Return [x, y] of the center of cell containing provided text 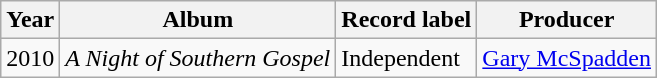
Year [30, 20]
Gary McSpadden [567, 58]
Album [198, 20]
2010 [30, 58]
Record label [406, 20]
Independent [406, 58]
A Night of Southern Gospel [198, 58]
Producer [567, 20]
